Scan for the cell matching the given text and deliver its (X, Y) coordinate at center. 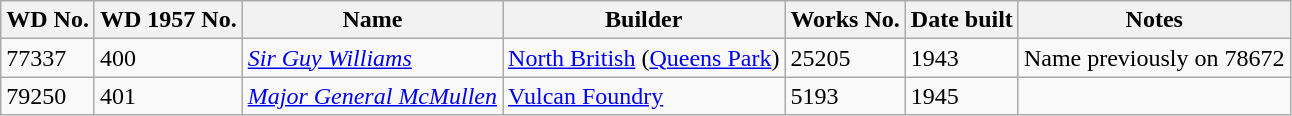
25205 (845, 58)
401 (168, 96)
Sir Guy Williams (372, 58)
400 (168, 58)
79250 (48, 96)
Builder (644, 20)
Name (372, 20)
WD No. (48, 20)
Major General McMullen (372, 96)
1943 (962, 58)
1945 (962, 96)
Date built (962, 20)
WD 1957 No. (168, 20)
Vulcan Foundry (644, 96)
Works No. (845, 20)
77337 (48, 58)
Name previously on 78672 (1154, 58)
5193 (845, 96)
Notes (1154, 20)
North British (Queens Park) (644, 58)
